Find where the given text appears and provide that cell's center as (X, Y) coordinate. 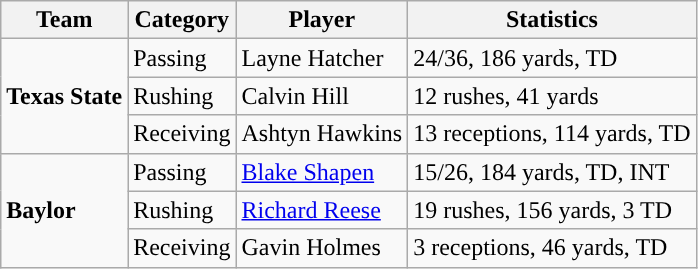
Richard Reese (322, 210)
19 rushes, 156 yards, 3 TD (552, 210)
Baylor (64, 210)
Blake Shapen (322, 172)
Calvin Hill (322, 96)
Texas State (64, 96)
12 rushes, 41 yards (552, 96)
Gavin Holmes (322, 248)
Team (64, 20)
15/26, 184 yards, TD, INT (552, 172)
3 receptions, 46 yards, TD (552, 248)
Statistics (552, 20)
Layne Hatcher (322, 58)
24/36, 186 yards, TD (552, 58)
Category (182, 20)
Ashtyn Hawkins (322, 134)
13 receptions, 114 yards, TD (552, 134)
Player (322, 20)
